Output the (x, y) coordinate of the center of the cell containing the given text.  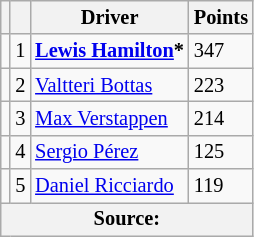
Max Verstappen (110, 118)
125 (221, 152)
5 (20, 186)
Lewis Hamilton* (110, 51)
Driver (110, 17)
4 (20, 152)
347 (221, 51)
1 (20, 51)
119 (221, 186)
3 (20, 118)
Source: (127, 219)
Sergio Pérez (110, 152)
Points (221, 17)
214 (221, 118)
223 (221, 85)
2 (20, 85)
Valtteri Bottas (110, 85)
Daniel Ricciardo (110, 186)
